Scan for the cell matching the given text and deliver its (x, y) coordinate at center. 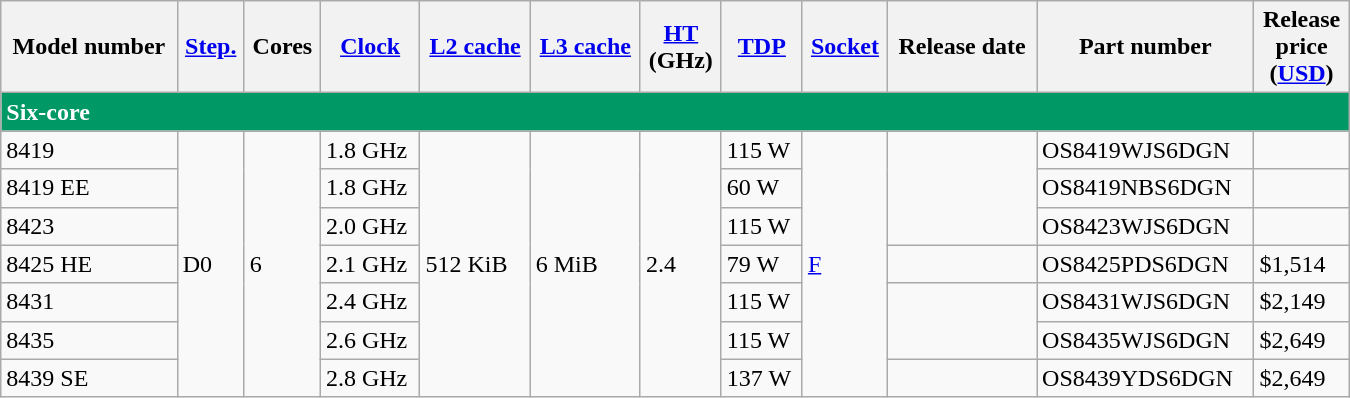
Cores (282, 47)
Clock (370, 47)
Releaseprice(USD) (1302, 47)
6 MiB (585, 264)
6 (282, 264)
OS8419WJS6DGN (1146, 150)
OS8425PDS6DGN (1146, 264)
8423 (89, 226)
Step. (210, 47)
8419 EE (89, 188)
8431 (89, 302)
8425 HE (89, 264)
2.4 GHz (370, 302)
8435 (89, 340)
F (844, 264)
TDP (762, 47)
2.4 (680, 264)
79 W (762, 264)
L3 cache (585, 47)
OS8435WJS6DGN (1146, 340)
2.0 GHz (370, 226)
OS8419NBS6DGN (1146, 188)
OS8431WJS6DGN (1146, 302)
Part number (1146, 47)
$2,149 (1302, 302)
2.1 GHz (370, 264)
8419 (89, 150)
60 W (762, 188)
8439 SE (89, 378)
Model number (89, 47)
2.8 GHz (370, 378)
HT(GHz) (680, 47)
OS8423WJS6DGN (1146, 226)
512 KiB (475, 264)
Release date (962, 47)
L2 cache (475, 47)
Socket (844, 47)
2.6 GHz (370, 340)
OS8439YDS6DGN (1146, 378)
D0 (210, 264)
137 W (762, 378)
$1,514 (1302, 264)
Six-core (675, 112)
